Find where the given text appears and provide that cell's center as [x, y] coordinate. 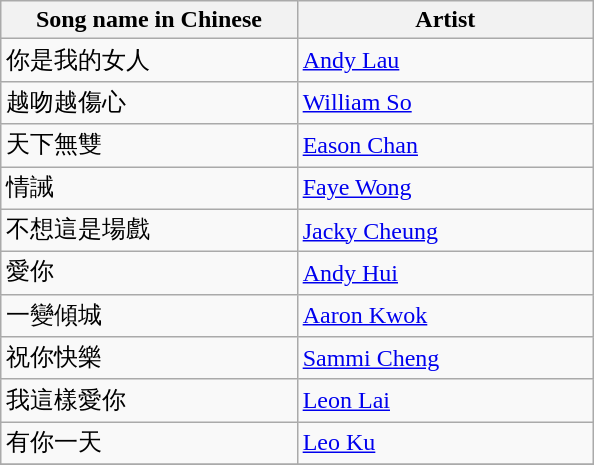
你是我的女人 [149, 60]
Aaron Kwok [445, 316]
情誡 [149, 188]
Faye Wong [445, 188]
愛你 [149, 274]
Song name in Chinese [149, 20]
Andy Lau [445, 60]
Jacky Cheung [445, 230]
William So [445, 102]
Sammi Cheng [445, 358]
我這樣愛你 [149, 400]
天下無雙 [149, 146]
Leo Ku [445, 444]
一變傾城 [149, 316]
不想這是場戲 [149, 230]
Andy Hui [445, 274]
Eason Chan [445, 146]
Artist [445, 20]
有你一天 [149, 444]
祝你快樂 [149, 358]
Leon Lai [445, 400]
越吻越傷心 [149, 102]
